Pinpoint the cell where the given text exists, returning its (X, Y) midpoint coordinate. 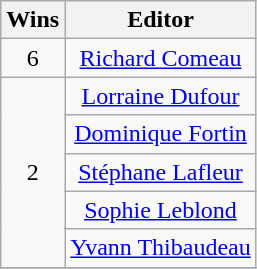
Stéphane Lafleur (161, 172)
Lorraine Dufour (161, 96)
Dominique Fortin (161, 134)
Sophie Leblond (161, 210)
Wins (33, 20)
2 (33, 172)
6 (33, 58)
Yvann Thibaudeau (161, 248)
Richard Comeau (161, 58)
Editor (161, 20)
